Find where the given text appears and provide that cell's center as (X, Y) coordinate. 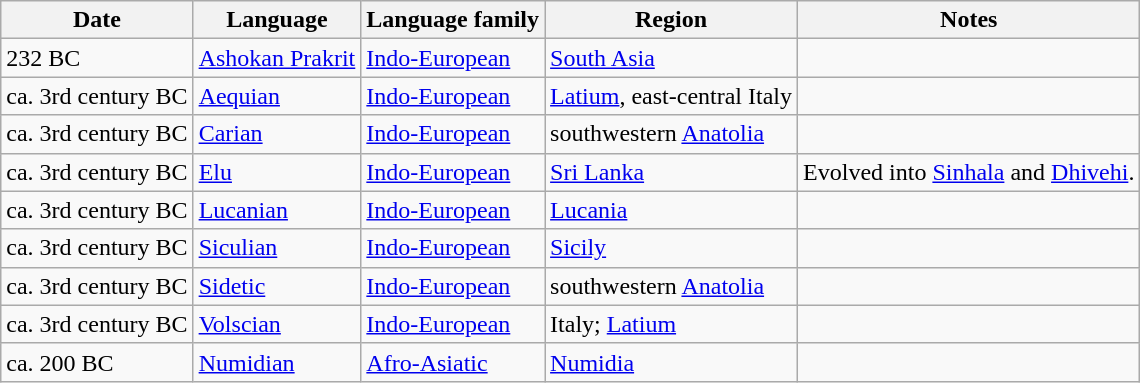
232 BC (97, 58)
Lucania (672, 210)
Numidia (672, 362)
ca. 200 BC (97, 362)
Language (277, 20)
Notes (969, 20)
Ashokan Prakrit (277, 58)
Lucanian (277, 210)
Latium, east-central Italy (672, 96)
Sicily (672, 248)
Italy; Latium (672, 324)
Siculian (277, 248)
Language family (453, 20)
Carian (277, 134)
Sidetic (277, 286)
Volscian (277, 324)
Numidian (277, 362)
Sri Lanka (672, 172)
Afro-Asiatic (453, 362)
Region (672, 20)
Elu (277, 172)
South Asia (672, 58)
Aequian (277, 96)
Date (97, 20)
Evolved into Sinhala and Dhivehi. (969, 172)
